From the cell containing the given text, extract its center point as [x, y] coordinate. 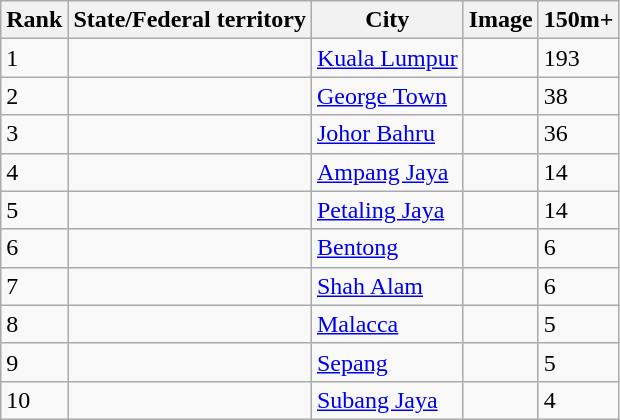
1 [34, 58]
150m+ [578, 20]
State/Federal territory [190, 20]
7 [34, 286]
Bentong [387, 248]
38 [578, 96]
Malacca [387, 324]
Sepang [387, 362]
3 [34, 134]
George Town [387, 96]
2 [34, 96]
Johor Bahru [387, 134]
193 [578, 58]
10 [34, 400]
Kuala Lumpur [387, 58]
Rank [34, 20]
Petaling Jaya [387, 210]
Shah Alam [387, 286]
36 [578, 134]
Ampang Jaya [387, 172]
8 [34, 324]
9 [34, 362]
City [387, 20]
Image [500, 20]
Subang Jaya [387, 400]
